Find where the given text appears and provide that cell's center as (x, y) coordinate. 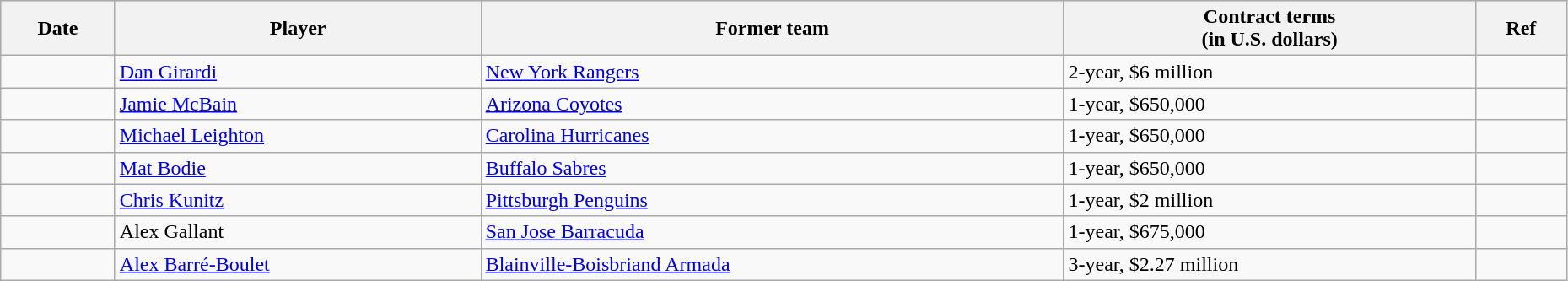
Mat Bodie (298, 168)
Jamie McBain (298, 104)
New York Rangers (773, 72)
Michael Leighton (298, 136)
Chris Kunitz (298, 200)
Player (298, 29)
Contract terms(in U.S. dollars) (1269, 29)
Ref (1521, 29)
3-year, $2.27 million (1269, 264)
Pittsburgh Penguins (773, 200)
Alex Barré-Boulet (298, 264)
Arizona Coyotes (773, 104)
San Jose Barracuda (773, 232)
Date (58, 29)
Blainville-Boisbriand Armada (773, 264)
Dan Girardi (298, 72)
Buffalo Sabres (773, 168)
Carolina Hurricanes (773, 136)
2-year, $6 million (1269, 72)
Former team (773, 29)
1-year, $2 million (1269, 200)
Alex Gallant (298, 232)
1-year, $675,000 (1269, 232)
